For the text-containing cell, return its midpoint in (x, y) coordinate format. 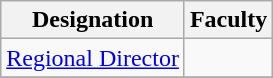
Regional Director (93, 58)
Faculty (228, 20)
Designation (93, 20)
